For the text-containing cell, return its midpoint in (x, y) coordinate format. 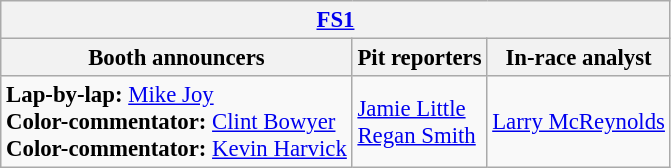
Booth announcers (176, 58)
Pit reporters (420, 58)
Larry McReynolds (578, 122)
Lap-by-lap: Mike JoyColor-commentator: Clint BowyerColor-commentator: Kevin Harvick (176, 122)
Jamie LittleRegan Smith (420, 122)
In-race analyst (578, 58)
FS1 (336, 20)
